Search for the cell housing the specified text and yield its (X, Y) center coordinate. 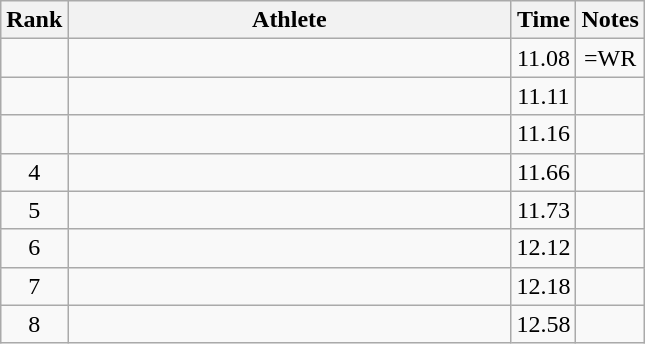
Rank (34, 20)
12.58 (544, 324)
12.12 (544, 248)
4 (34, 172)
11.11 (544, 96)
11.73 (544, 210)
12.18 (544, 286)
11.16 (544, 134)
11.08 (544, 58)
Athlete (290, 20)
Notes (610, 20)
5 (34, 210)
8 (34, 324)
7 (34, 286)
=WR (610, 58)
Time (544, 20)
11.66 (544, 172)
6 (34, 248)
